Output the [x, y] coordinate of the center of the cell containing the given text.  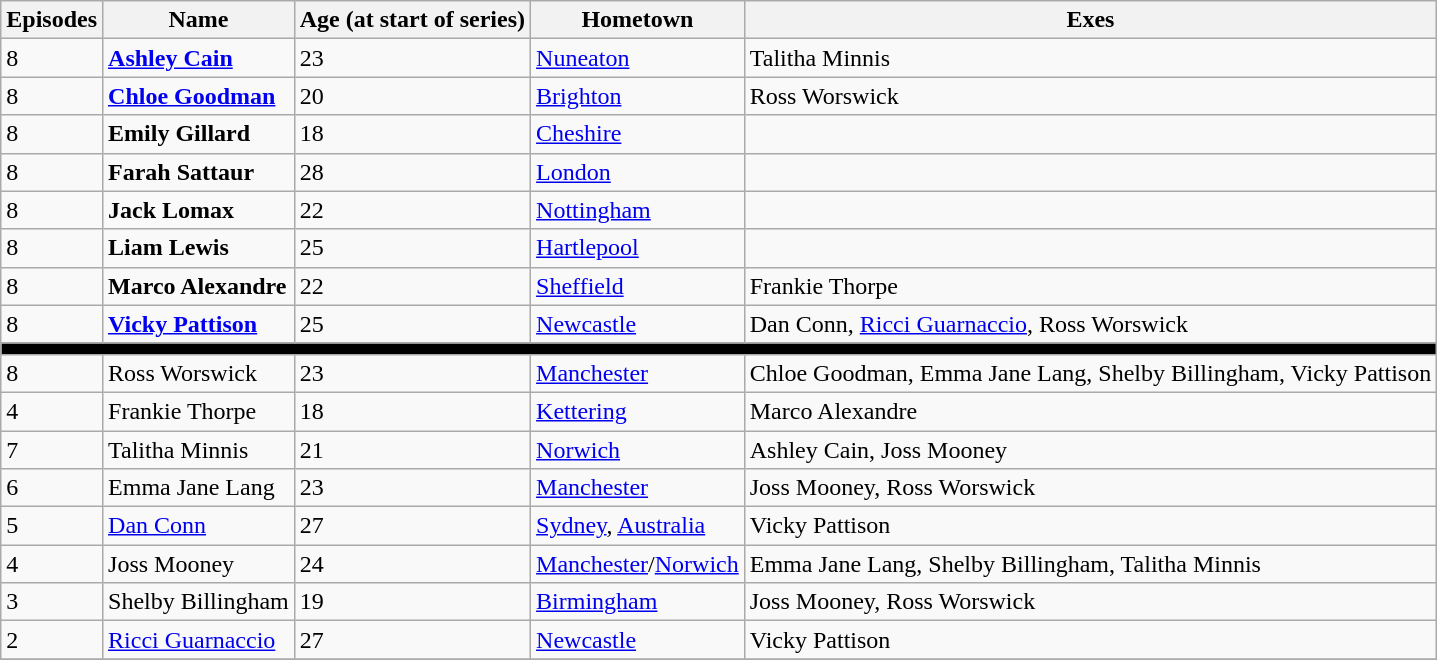
Kettering [638, 411]
Ashley Cain [199, 58]
Joss Mooney [199, 564]
Brighton [638, 96]
Emma Jane Lang, Shelby Billingham, Talitha Minnis [1090, 564]
24 [412, 564]
Emma Jane Lang [199, 488]
7 [52, 449]
2 [52, 640]
Name [199, 20]
3 [52, 602]
Norwich [638, 449]
Nottingham [638, 210]
Nuneaton [638, 58]
Chloe Goodman [199, 96]
5 [52, 526]
Chloe Goodman, Emma Jane Lang, Shelby Billingham, Vicky Pattison [1090, 373]
Jack Lomax [199, 210]
Ricci Guarnaccio [199, 640]
6 [52, 488]
Birmingham [638, 602]
Shelby Billingham [199, 602]
19 [412, 602]
28 [412, 172]
Episodes [52, 20]
Dan Conn [199, 526]
20 [412, 96]
Dan Conn, Ricci Guarnaccio, Ross Worswick [1090, 324]
Cheshire [638, 134]
Manchester/Norwich [638, 564]
Exes [1090, 20]
Age (at start of series) [412, 20]
Liam Lewis [199, 248]
Hometown [638, 20]
Sheffield [638, 286]
Hartlepool [638, 248]
Farah Sattaur [199, 172]
Emily Gillard [199, 134]
London [638, 172]
Ashley Cain, Joss Mooney [1090, 449]
21 [412, 449]
Sydney, Australia [638, 526]
